Return the (X, Y) coordinate for the center point of the cell that contains the specified text.  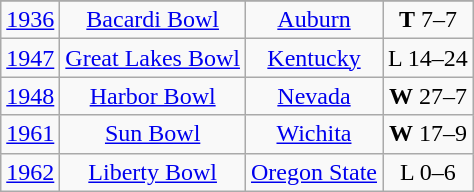
Kentucky (314, 58)
Bacardi Bowl (153, 20)
1947 (30, 58)
Nevada (314, 96)
1961 (30, 134)
T 7–7 (428, 20)
L 14–24 (428, 58)
Great Lakes Bowl (153, 58)
1962 (30, 172)
Oregon State (314, 172)
1948 (30, 96)
Sun Bowl (153, 134)
Harbor Bowl (153, 96)
L 0–6 (428, 172)
W 27–7 (428, 96)
Auburn (314, 20)
Liberty Bowl (153, 172)
W 17–9 (428, 134)
1936 (30, 20)
Wichita (314, 134)
